Identify which cell holds the provided text, then report its [X, Y] central coordinate. 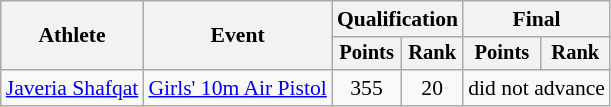
20 [432, 88]
355 [366, 88]
Qualification [398, 19]
did not advance [536, 88]
Event [238, 36]
Athlete [72, 36]
Girls' 10m Air Pistol [238, 88]
Javeria Shafqat [72, 88]
Final [536, 19]
